Search for the cell housing the specified text and yield its [x, y] center coordinate. 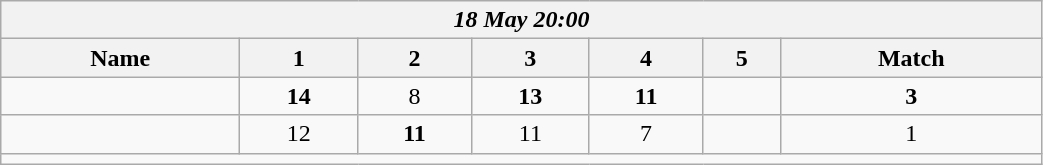
Match [911, 58]
12 [299, 134]
5 [742, 58]
8 [415, 96]
14 [299, 96]
13 [530, 96]
18 May 20:00 [522, 20]
2 [415, 58]
Name [120, 58]
7 [646, 134]
4 [646, 58]
